Scan for the cell matching the given text and deliver its (X, Y) coordinate at center. 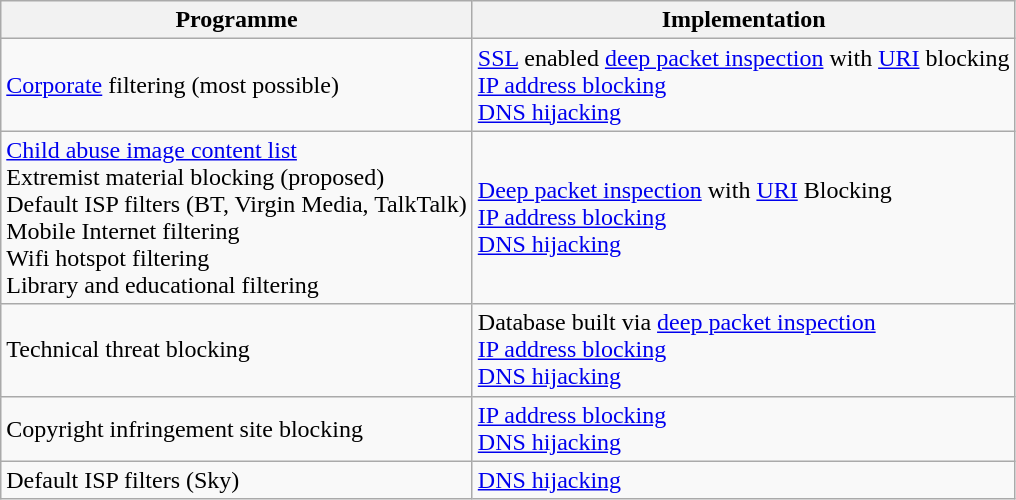
Default ISP filters (Sky) (237, 480)
Database built via deep packet inspectionIP address blockingDNS hijacking (744, 350)
IP address blockingDNS hijacking (744, 428)
Deep packet inspection with URI BlockingIP address blockingDNS hijacking (744, 218)
Technical threat blocking (237, 350)
Programme (237, 20)
Copyright infringement site blocking (237, 428)
Corporate filtering (most possible) (237, 85)
Implementation (744, 20)
SSL enabled deep packet inspection with URI blockingIP address blockingDNS hijacking (744, 85)
DNS hijacking (744, 480)
